From the cell containing the given text, extract its center point as [x, y] coordinate. 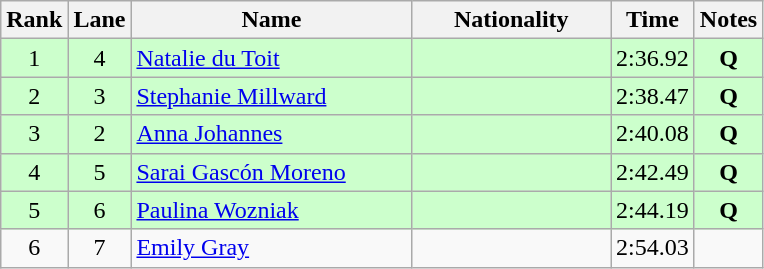
Paulina Wozniak [272, 210]
Time [653, 20]
Stephanie Millward [272, 96]
7 [100, 248]
2:38.47 [653, 96]
2:42.49 [653, 172]
Rank [34, 20]
Name [272, 20]
2:40.08 [653, 134]
Lane [100, 20]
2:54.03 [653, 248]
Natalie du Toit [272, 58]
Nationality [512, 20]
2:44.19 [653, 210]
Sarai Gascón Moreno [272, 172]
Anna Johannes [272, 134]
2:36.92 [653, 58]
1 [34, 58]
Notes [728, 20]
Emily Gray [272, 248]
